Capture the cell that displays the provided text and extract its (X, Y) central coordinate. 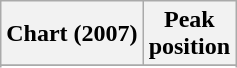
Chart (2007) (72, 34)
Peakposition (189, 34)
